Find where the given text appears and provide that cell's center as [x, y] coordinate. 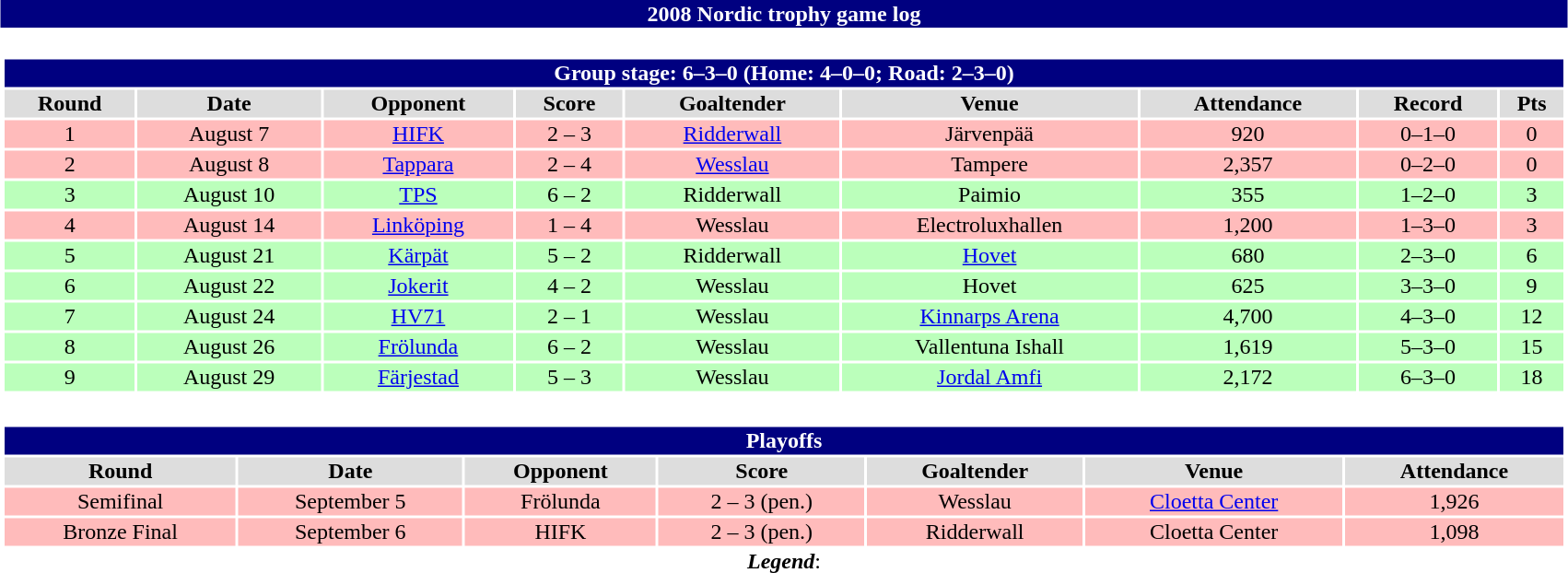
August 8 [228, 165]
August 29 [228, 377]
Paimio [989, 194]
August 10 [228, 194]
1,619 [1247, 347]
1 – 4 [569, 226]
Färjestad [418, 377]
Pts [1532, 104]
5 – 2 [569, 255]
7 [70, 316]
920 [1247, 134]
2 – 4 [569, 165]
3–3–0 [1428, 286]
6–3–0 [1428, 377]
2 [70, 165]
August 14 [228, 226]
4 – 2 [569, 286]
2–3–0 [1428, 255]
625 [1247, 286]
680 [1247, 255]
1–2–0 [1428, 194]
2 – 1 [569, 316]
4,700 [1247, 316]
1 [70, 134]
Vallentuna Ishall [989, 347]
4–3–0 [1428, 316]
Playoffs [783, 441]
2,357 [1247, 165]
Järvenpää [989, 134]
Tappara [418, 165]
2 – 3 [569, 134]
1,926 [1454, 502]
5–3–0 [1428, 347]
Jordal Amfi [989, 377]
15 [1532, 347]
August 26 [228, 347]
8 [70, 347]
5 – 3 [569, 377]
Jokerit [418, 286]
12 [1532, 316]
August 7 [228, 134]
0–2–0 [1428, 165]
September 6 [350, 532]
Electroluxhallen [989, 226]
TPS [418, 194]
4 [70, 226]
HV71 [418, 316]
August 22 [228, 286]
355 [1247, 194]
Tampere [989, 165]
Bronze Final [120, 532]
Semifinal [120, 502]
5 [70, 255]
Record [1428, 104]
1–3–0 [1428, 226]
Kärpät [418, 255]
Kinnarps Arena [989, 316]
September 5 [350, 502]
Group stage: 6–3–0 (Home: 4–0–0; Road: 2–3–0) [783, 73]
Linköping [418, 226]
August 24 [228, 316]
2008 Nordic trophy game log [784, 14]
1,200 [1247, 226]
2,172 [1247, 377]
0–1–0 [1428, 134]
August 21 [228, 255]
1,098 [1454, 532]
18 [1532, 377]
